Return (X, Y) of the center of cell containing provided text 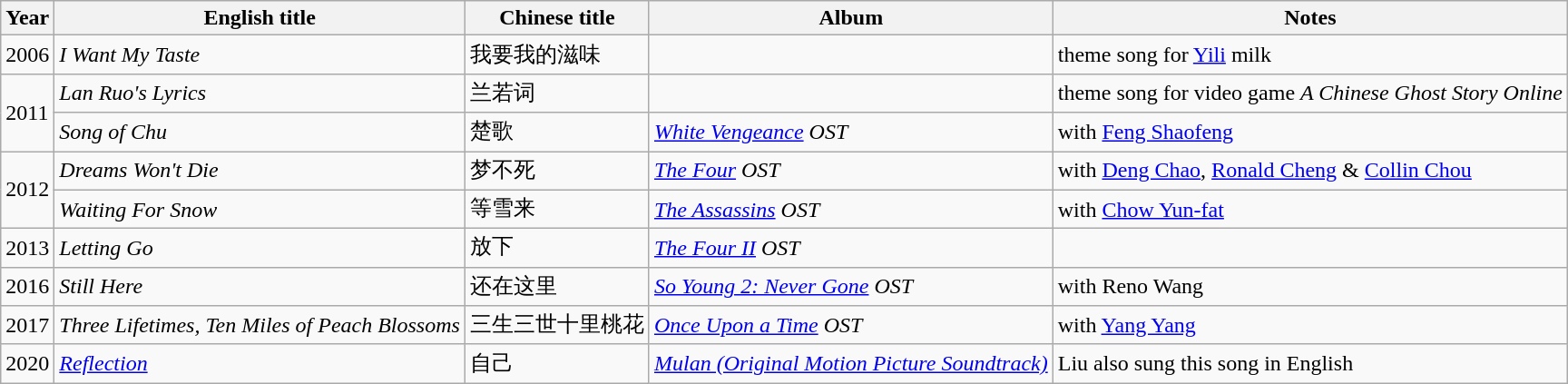
我要我的滋味 (557, 54)
还在这里 (557, 287)
2013 (27, 249)
Reflection (260, 363)
Letting Go (260, 249)
Song of Chu (260, 133)
2017 (27, 325)
So Young 2: Never Gone OST (851, 287)
with Chow Yun-fat (1310, 209)
with Yang Yang (1310, 325)
楚歌 (557, 133)
English title (260, 18)
The Assassins OST (851, 209)
Liu also sung this song in English (1310, 363)
Notes (1310, 18)
The Four OST (851, 171)
Still Here (260, 287)
2012 (27, 189)
Mulan (Original Motion Picture Soundtrack) (851, 363)
兰若词 (557, 93)
Lan Ruo's Lyrics (260, 93)
I Want My Taste (260, 54)
2016 (27, 287)
三生三世十里桃花 (557, 325)
theme song for video game A Chinese Ghost Story Online (1310, 93)
with Deng Chao, Ronald Cheng & Collin Chou (1310, 171)
Album (851, 18)
自己 (557, 363)
The Four II OST (851, 249)
Dreams Won't Die (260, 171)
theme song for Yili milk (1310, 54)
with Reno Wang (1310, 287)
等雪来 (557, 209)
Waiting For Snow (260, 209)
Once Upon a Time OST (851, 325)
Three Lifetimes, Ten Miles of Peach Blossoms (260, 325)
White Vengeance OST (851, 133)
梦不死 (557, 171)
with Feng Shaofeng (1310, 133)
2006 (27, 54)
放下 (557, 249)
2020 (27, 363)
2011 (27, 113)
Chinese title (557, 18)
Year (27, 18)
